Pinpoint the cell where the given text exists, returning its (X, Y) midpoint coordinate. 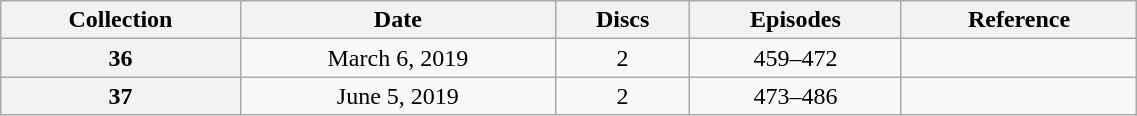
March 6, 2019 (398, 58)
Discs (623, 20)
Reference (1019, 20)
36 (120, 58)
June 5, 2019 (398, 96)
Date (398, 20)
Episodes (796, 20)
Collection (120, 20)
459–472 (796, 58)
37 (120, 96)
473–486 (796, 96)
